Output the [x, y] coordinate of the center of the cell containing the given text.  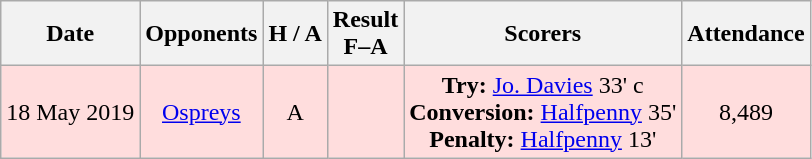
Scorers [543, 34]
Date [70, 34]
Try: Jo. Davies 33' c Conversion: Halfpenny 35' Penalty: Halfpenny 13' [543, 112]
H / A [295, 34]
8,489 [746, 112]
18 May 2019 [70, 112]
Ospreys [202, 112]
Opponents [202, 34]
ResultF–A [365, 34]
A [295, 112]
Attendance [746, 34]
